From the cell containing the given text, extract its center point as [x, y] coordinate. 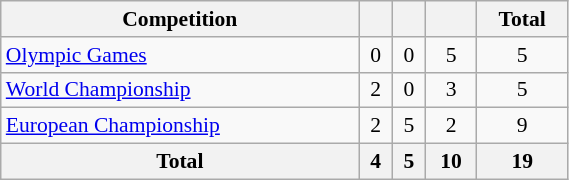
Olympic Games [180, 55]
3 [452, 90]
Competition [180, 19]
European Championship [180, 126]
World Championship [180, 90]
19 [522, 162]
9 [522, 126]
10 [452, 162]
4 [376, 162]
